Capture the cell that displays the provided text and extract its [X, Y] central coordinate. 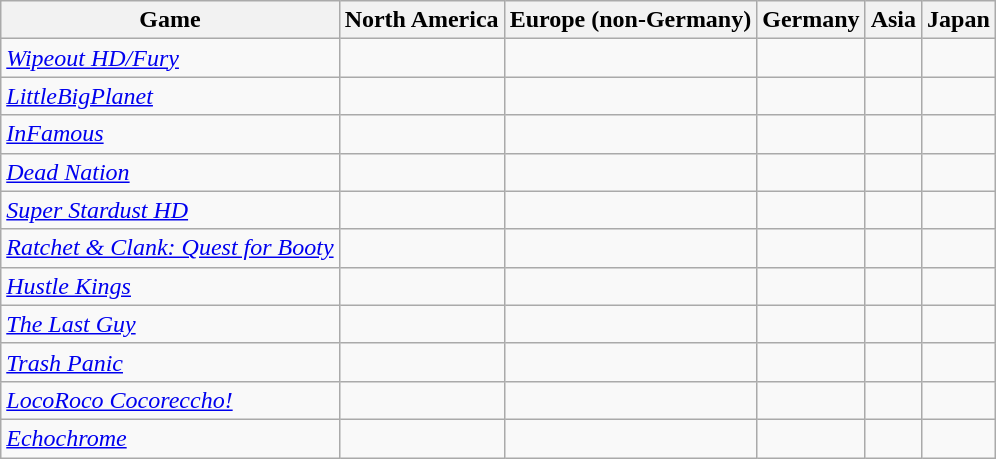
Wipeout HD/Fury [170, 58]
Europe (non-Germany) [630, 20]
InFamous [170, 134]
LocoRoco Cocoreccho! [170, 400]
Trash Panic [170, 362]
LittleBigPlanet [170, 96]
Echochrome [170, 438]
Germany [811, 20]
Super Stardust HD [170, 210]
The Last Guy [170, 324]
Dead Nation [170, 172]
Game [170, 20]
Hustle Kings [170, 286]
Japan [959, 20]
North America [422, 20]
Ratchet & Clank: Quest for Booty [170, 248]
Asia [893, 20]
